Return the [X, Y] coordinate for the center point of the cell that contains the specified text.  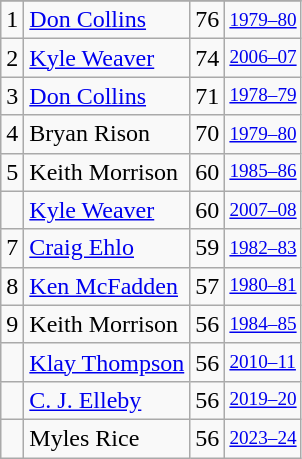
C. J. Elleby [107, 400]
Myles Rice [107, 438]
2007–08 [263, 210]
2019–20 [263, 400]
8 [12, 286]
57 [208, 286]
4 [12, 134]
1980–81 [263, 286]
59 [208, 248]
1985–86 [263, 172]
71 [208, 96]
2023–24 [263, 438]
9 [12, 324]
2006–07 [263, 58]
2010–11 [263, 362]
1 [12, 20]
2 [12, 58]
3 [12, 96]
Craig Ehlo [107, 248]
Ken McFadden [107, 286]
5 [12, 172]
1984–85 [263, 324]
1978–79 [263, 96]
Klay Thompson [107, 362]
70 [208, 134]
76 [208, 20]
Bryan Rison [107, 134]
7 [12, 248]
1982–83 [263, 248]
74 [208, 58]
